Determine the (x, y) coordinate at the center of the cell enclosing the given text.  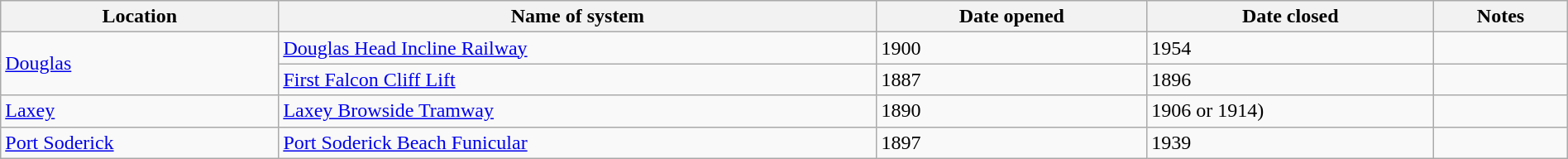
1939 (1290, 142)
1954 (1290, 48)
1890 (1012, 111)
1906 or 1914) (1290, 111)
Douglas (140, 64)
First Falcon Cliff Lift (577, 79)
Port Soderick Beach Funicular (577, 142)
1896 (1290, 79)
Laxey (140, 111)
Douglas Head Incline Railway (577, 48)
Port Soderick (140, 142)
1900 (1012, 48)
1897 (1012, 142)
Date opened (1012, 17)
1887 (1012, 79)
Laxey Browside Tramway (577, 111)
Date closed (1290, 17)
Notes (1500, 17)
Name of system (577, 17)
Location (140, 17)
